Identify which cell holds the provided text, then report its (x, y) central coordinate. 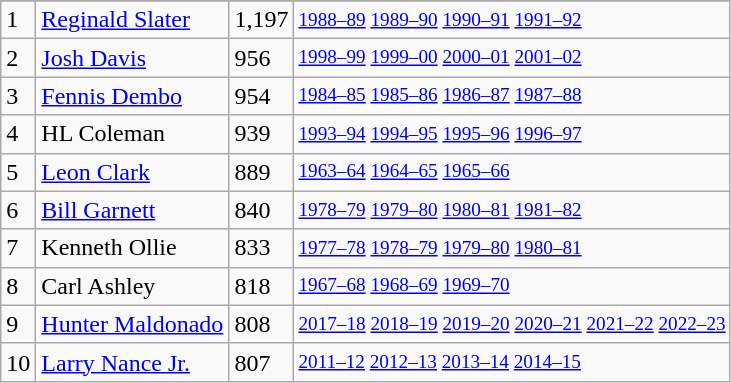
1998–99 1999–00 2000–01 2001–02 (512, 58)
6 (18, 210)
833 (262, 248)
Larry Nance Jr. (132, 362)
818 (262, 286)
3 (18, 96)
Josh Davis (132, 58)
2011–12 2012–13 2013–14 2014–15 (512, 362)
7 (18, 248)
Hunter Maldonado (132, 324)
1977–78 1978–79 1979–80 1980–81 (512, 248)
1963–64 1964–65 1965–66 (512, 172)
Carl Ashley (132, 286)
5 (18, 172)
840 (262, 210)
Kenneth Ollie (132, 248)
1993–94 1994–95 1995–96 1996–97 (512, 134)
2017–18 2018–19 2019–20 2020–21 2021–22 2022–23 (512, 324)
954 (262, 96)
807 (262, 362)
8 (18, 286)
Fennis Dembo (132, 96)
956 (262, 58)
2 (18, 58)
Leon Clark (132, 172)
1978–79 1979–80 1980–81 1981–82 (512, 210)
9 (18, 324)
1967–68 1968–69 1969–70 (512, 286)
1984–85 1985–86 1986–87 1987–88 (512, 96)
10 (18, 362)
939 (262, 134)
1 (18, 20)
Bill Garnett (132, 210)
808 (262, 324)
HL Coleman (132, 134)
1,197 (262, 20)
4 (18, 134)
Reginald Slater (132, 20)
889 (262, 172)
1988–89 1989–90 1990–91 1991–92 (512, 20)
